Search for the cell housing the specified text and yield its [X, Y] center coordinate. 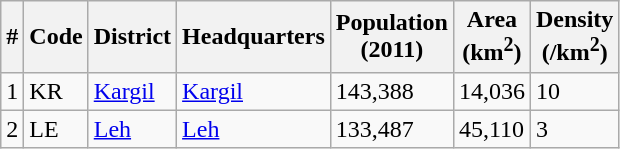
143,388 [392, 91]
Headquarters [254, 37]
133,487 [392, 129]
10 [574, 91]
Area (km2) [492, 37]
# [12, 37]
Population (2011) [392, 37]
LE [56, 129]
45,110 [492, 129]
KR [56, 91]
2 [12, 129]
District [132, 37]
1 [12, 91]
Density (/km2) [574, 37]
3 [574, 129]
14,036 [492, 91]
Code [56, 37]
